Detect which cell encompasses the target text, then output its (x, y) center coordinate. 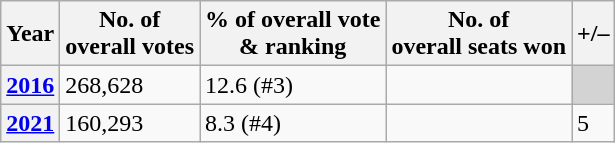
+/– (594, 34)
5 (594, 123)
160,293 (130, 123)
% of overall vote & ranking (293, 34)
268,628 (130, 85)
8.3 (#4) (293, 123)
Year (30, 34)
2016 (30, 85)
2021 (30, 123)
No. ofoverall seats won (479, 34)
12.6 (#3) (293, 85)
No. ofoverall votes (130, 34)
